Identify which cell holds the provided text, then report its (X, Y) central coordinate. 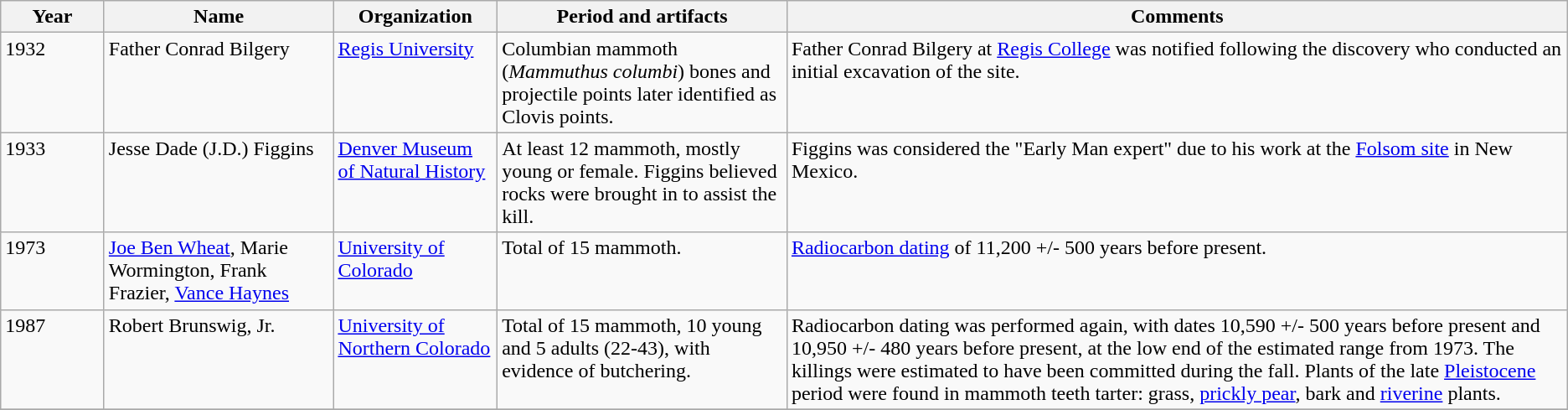
1933 (53, 183)
University of Colorado (415, 271)
1973 (53, 271)
Father Conrad Bilgery (219, 82)
Figgins was considered the "Early Man expert" due to his work at the Folsom site in New Mexico. (1177, 183)
Columbian mammoth (Mammuthus columbi) bones and projectile points later identified as Clovis points. (642, 82)
1932 (53, 82)
Radiocarbon dating of 11,200 +/- 500 years before present. (1177, 271)
Comments (1177, 17)
Robert Brunswig, Jr. (219, 359)
Name (219, 17)
Jesse Dade (J.D.) Figgins (219, 183)
1987 (53, 359)
Father Conrad Bilgery at Regis College was notified following the discovery who conducted an initial excavation of the site. (1177, 82)
Year (53, 17)
At least 12 mammoth, mostly young or female. Figgins believed rocks were brought in to assist the kill. (642, 183)
University of Northern Colorado (415, 359)
Regis University (415, 82)
Period and artifacts (642, 17)
Total of 15 mammoth. (642, 271)
Total of 15 mammoth, 10 young and 5 adults (22-43), with evidence of butchering. (642, 359)
Organization (415, 17)
Denver Museum of Natural History (415, 183)
Joe Ben Wheat, Marie Wormington, Frank Frazier, Vance Haynes (219, 271)
